Output the (x, y) coordinate of the center of the cell containing the given text.  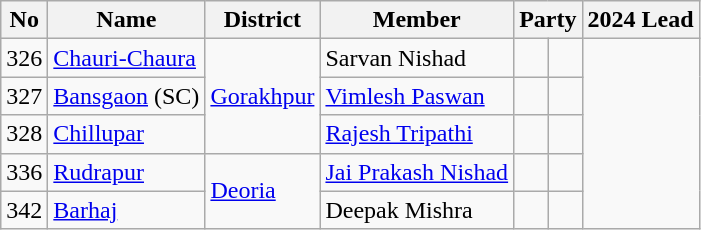
No (24, 20)
District (262, 20)
327 (24, 96)
Rajesh Tripathi (417, 134)
Member (417, 20)
336 (24, 172)
Chauri-Chaura (126, 58)
Jai Prakash Nishad (417, 172)
2024 Lead (640, 20)
Party (548, 20)
Gorakhpur (262, 96)
Bansgaon (SC) (126, 96)
Vimlesh Paswan (417, 96)
Barhaj (126, 210)
Name (126, 20)
Deoria (262, 191)
Deepak Mishra (417, 210)
Sarvan Nishad (417, 58)
Rudrapur (126, 172)
328 (24, 134)
Chillupar (126, 134)
342 (24, 210)
326 (24, 58)
